Pinpoint the cell where the given text exists, returning its [x, y] midpoint coordinate. 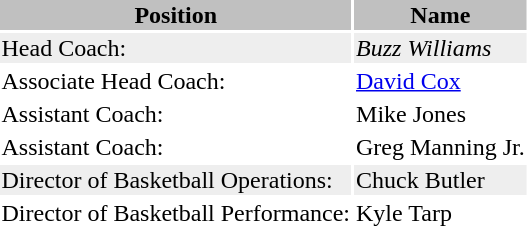
Position [176, 15]
Head Coach: [176, 48]
Associate Head Coach: [176, 81]
Greg Manning Jr. [441, 147]
Chuck Butler [441, 180]
Buzz Williams [441, 48]
Name [441, 15]
Mike Jones [441, 114]
Director of Basketball Operations: [176, 180]
David Cox [441, 81]
